Scan for the cell matching the given text and deliver its [X, Y] coordinate at center. 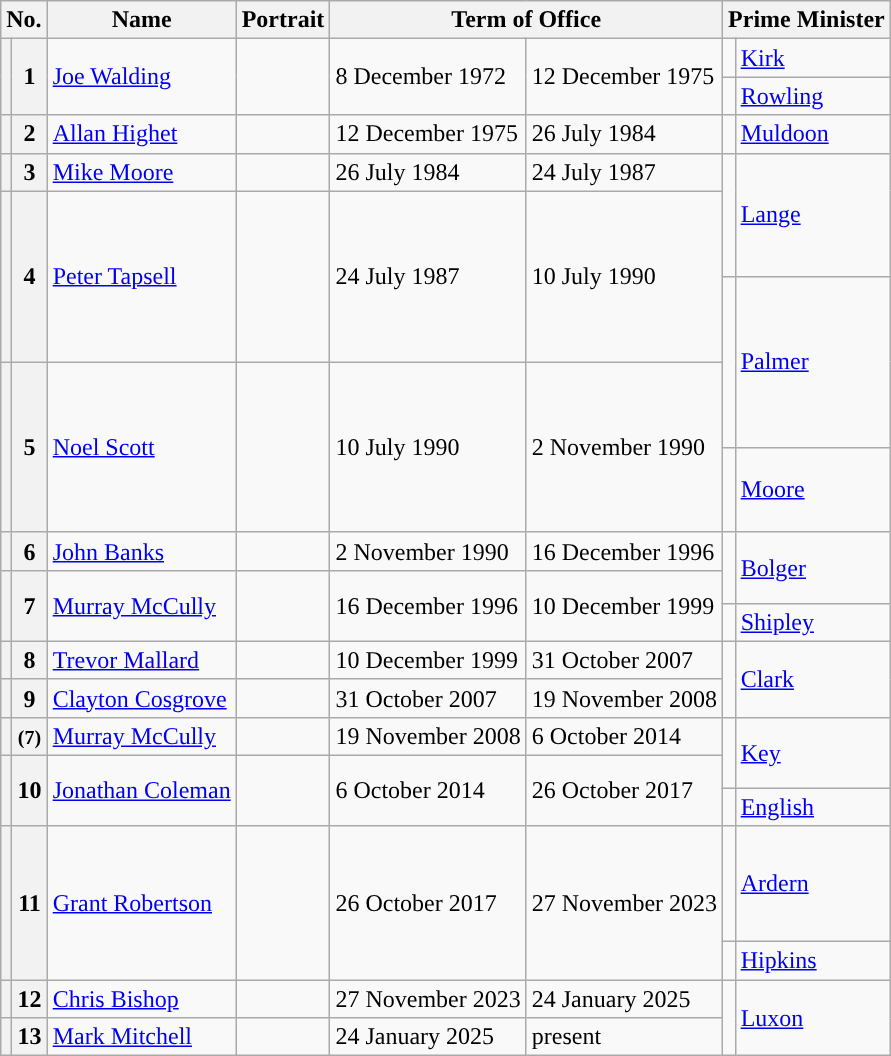
Muldoon [812, 134]
Jonathan Coleman [142, 790]
Palmer [812, 362]
Clayton Cosgrove [142, 698]
Rowling [812, 96]
Hipkins [812, 961]
9 [30, 698]
Peter Tapsell [142, 276]
13 [30, 1037]
Joe Walding [142, 77]
Trevor Mallard [142, 660]
1 [30, 77]
Chris Bishop [142, 999]
English [812, 807]
Ardern [812, 884]
Luxon [812, 1018]
Name [142, 20]
Portrait [283, 20]
Moore [812, 490]
Prime Minister [807, 20]
6 [30, 551]
Term of Office [526, 20]
4 [30, 276]
Grant Robertson [142, 902]
Lange [812, 214]
7 [30, 606]
Bolger [812, 568]
11 [30, 902]
No. [24, 20]
8 [30, 660]
Mark Mitchell [142, 1037]
(7) [30, 736]
John Banks [142, 551]
10 [30, 790]
5 [30, 448]
Key [812, 752]
12 [30, 999]
2 [30, 134]
Allan Highet [142, 134]
Kirk [812, 58]
8 December 1972 [428, 77]
present [624, 1037]
Clark [812, 679]
Shipley [812, 622]
3 [30, 172]
Noel Scott [142, 448]
Mike Moore [142, 172]
